Determine the [X, Y] coordinate at the center of the cell enclosing the given text.  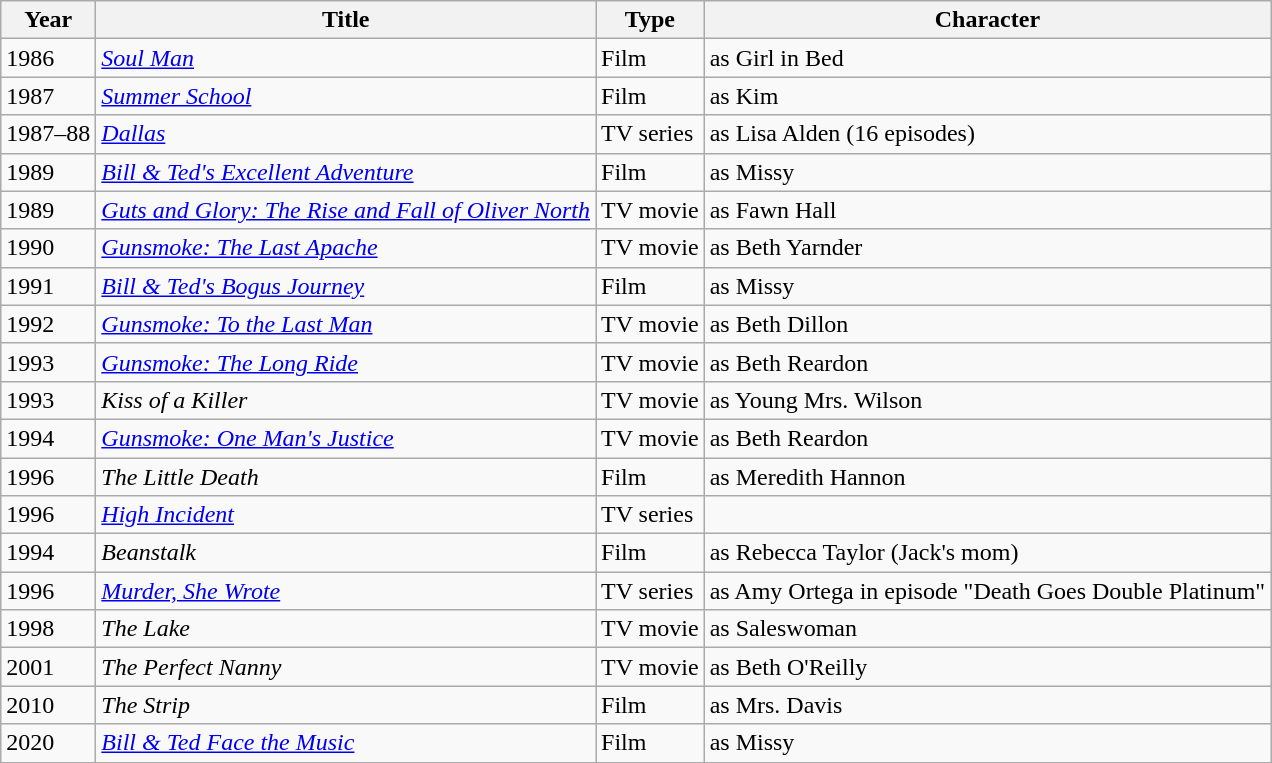
Gunsmoke: The Last Apache [346, 248]
as Young Mrs. Wilson [988, 400]
2010 [48, 705]
as Amy Ortega in episode "Death Goes Double Platinum" [988, 591]
as Saleswoman [988, 629]
as Fawn Hall [988, 210]
as Mrs. Davis [988, 705]
1998 [48, 629]
The Little Death [346, 477]
Title [346, 20]
Bill & Ted's Bogus Journey [346, 286]
Gunsmoke: The Long Ride [346, 362]
Type [650, 20]
Gunsmoke: One Man's Justice [346, 438]
1992 [48, 324]
The Lake [346, 629]
1991 [48, 286]
as Rebecca Taylor (Jack's mom) [988, 553]
Soul Man [346, 58]
as Girl in Bed [988, 58]
as Beth Dillon [988, 324]
as Meredith Hannon [988, 477]
Beanstalk [346, 553]
as Kim [988, 96]
Year [48, 20]
Character [988, 20]
The Strip [346, 705]
Kiss of a Killer [346, 400]
as Beth Yarnder [988, 248]
1990 [48, 248]
Murder, She Wrote [346, 591]
Gunsmoke: To the Last Man [346, 324]
Bill & Ted's Excellent Adventure [346, 172]
High Incident [346, 515]
as Beth O'Reilly [988, 667]
1987–88 [48, 134]
The Perfect Nanny [346, 667]
as Lisa Alden (16 episodes) [988, 134]
Guts and Glory: The Rise and Fall of Oliver North [346, 210]
Dallas [346, 134]
1987 [48, 96]
Summer School [346, 96]
1986 [48, 58]
2001 [48, 667]
2020 [48, 743]
Bill & Ted Face the Music [346, 743]
